Return the (X, Y) coordinate for the center point of the cell that contains the specified text.  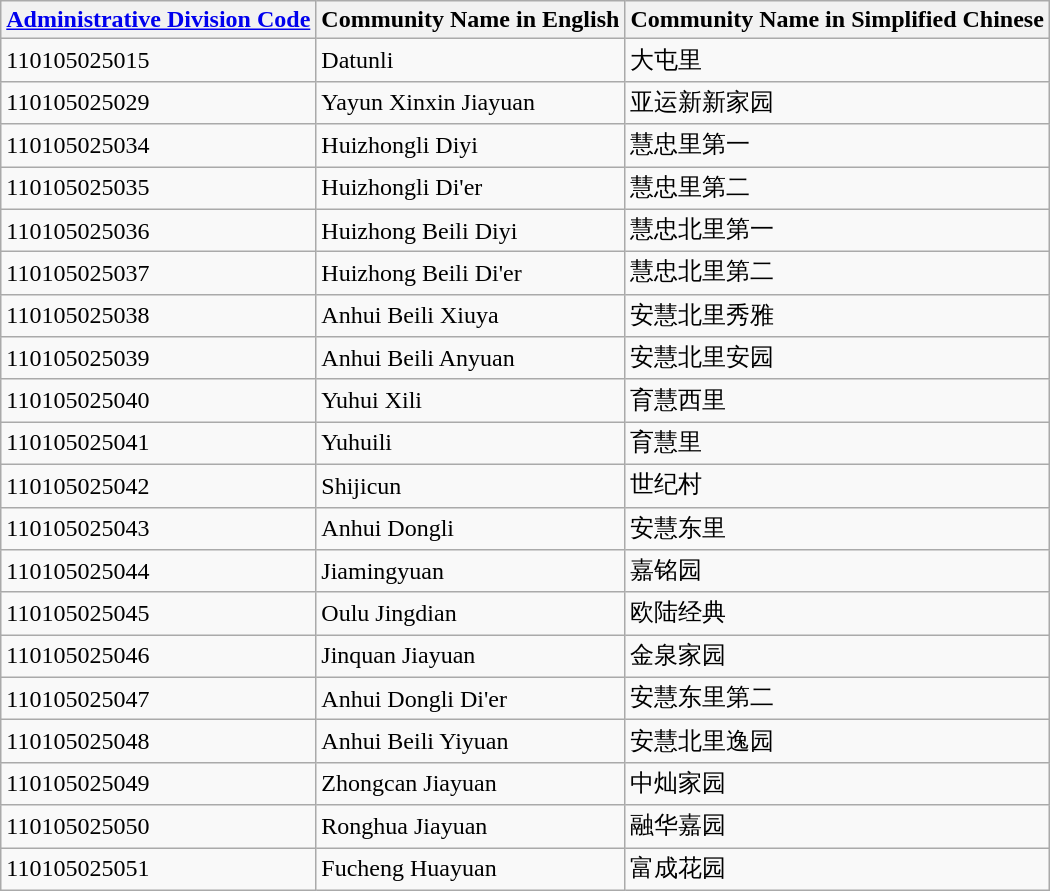
慧忠北里第一 (837, 230)
110105025034 (158, 146)
慧忠里第二 (837, 188)
110105025049 (158, 784)
110105025036 (158, 230)
Yuhui Xili (470, 400)
育慧里 (837, 444)
110105025029 (158, 102)
110105025048 (158, 742)
慧忠北里第二 (837, 274)
110105025039 (158, 358)
110105025041 (158, 444)
110105025051 (158, 870)
融华嘉园 (837, 826)
110105025044 (158, 572)
Ronghua Jiayuan (470, 826)
安慧东里第二 (837, 698)
110105025047 (158, 698)
Community Name in English (470, 20)
Anhui Dongli Di'er (470, 698)
金泉家园 (837, 656)
Yuhuili (470, 444)
慧忠里第一 (837, 146)
安慧北里逸园 (837, 742)
亚运新新家园 (837, 102)
世纪村 (837, 486)
110105025015 (158, 60)
嘉铭园 (837, 572)
Huizhong Beili Di'er (470, 274)
欧陆经典 (837, 614)
110105025038 (158, 316)
安慧北里秀雅 (837, 316)
Community Name in Simplified Chinese (837, 20)
Anhui Dongli (470, 528)
110105025040 (158, 400)
Shijicun (470, 486)
Jinquan Jiayuan (470, 656)
大屯里 (837, 60)
安慧北里安园 (837, 358)
110105025045 (158, 614)
Anhui Beili Anyuan (470, 358)
Anhui Beili Yiyuan (470, 742)
Huizhong Beili Diyi (470, 230)
中灿家园 (837, 784)
Huizhongli Diyi (470, 146)
110105025037 (158, 274)
Zhongcan Jiayuan (470, 784)
富成花园 (837, 870)
110105025046 (158, 656)
安慧东里 (837, 528)
Administrative Division Code (158, 20)
110105025035 (158, 188)
Datunli (470, 60)
110105025050 (158, 826)
育慧西里 (837, 400)
110105025042 (158, 486)
Fucheng Huayuan (470, 870)
Oulu Jingdian (470, 614)
Jiamingyuan (470, 572)
Yayun Xinxin Jiayuan (470, 102)
Huizhongli Di'er (470, 188)
110105025043 (158, 528)
Anhui Beili Xiuya (470, 316)
